From the cell containing the given text, extract its center point as (X, Y) coordinate. 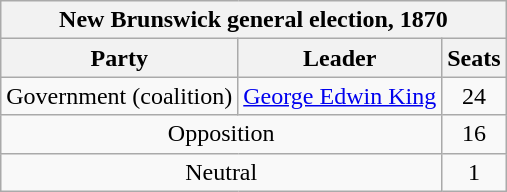
Seats (474, 58)
Government (coalition) (120, 96)
1 (474, 172)
24 (474, 96)
16 (474, 134)
George Edwin King (340, 96)
Party (120, 58)
New Brunswick general election, 1870 (254, 20)
Opposition (222, 134)
Leader (340, 58)
Neutral (222, 172)
